Identify which cell holds the provided text, then report its [X, Y] central coordinate. 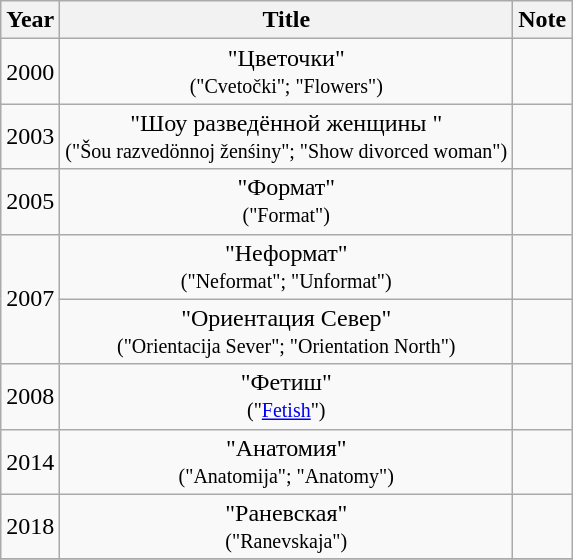
"Неформат" ("Neformat"; "Unformat") [286, 266]
2000 [30, 72]
"Цветочки" ("Cvetočki"; "Flowers") [286, 72]
Note [542, 20]
Year [30, 20]
2014 [30, 462]
Title [286, 20]
2007 [30, 299]
"Шоу разведённой женщины " ("Šou razvedönnoj ženśiny"; "Show divorced woman") [286, 136]
2008 [30, 396]
"Формат" ("Format") [286, 202]
"Фетиш" ("Fetish") [286, 396]
2003 [30, 136]
"Раневская" ("Ranevskaja") [286, 526]
"Анатомия" ("Anatomija"; "Anatomy") [286, 462]
2005 [30, 202]
"Ориентация Север" ("Orientacija Sever"; "Orientation North") [286, 332]
2018 [30, 526]
